Pinpoint the cell where the given text exists, returning its [X, Y] midpoint coordinate. 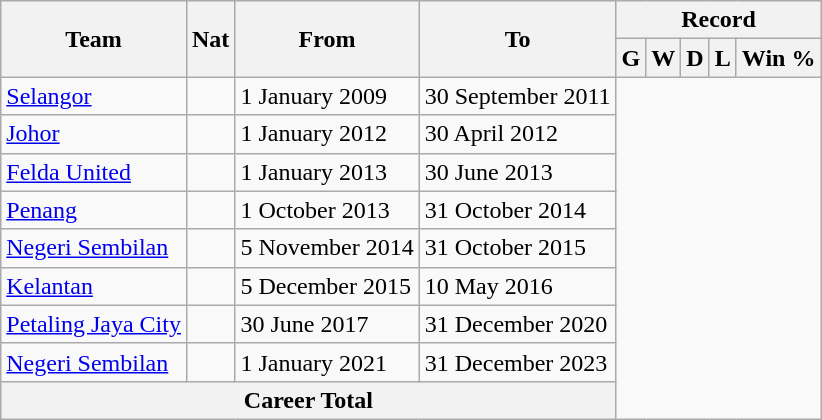
31 December 2020 [518, 324]
5 December 2015 [327, 286]
D [695, 58]
W [664, 58]
Kelantan [94, 286]
Petaling Jaya City [94, 324]
G [631, 58]
Johor [94, 134]
L [722, 58]
To [518, 39]
31 October 2015 [518, 248]
31 December 2023 [518, 362]
31 October 2014 [518, 210]
Selangor [94, 96]
Career Total [308, 400]
1 January 2021 [327, 362]
1 October 2013 [327, 210]
5 November 2014 [327, 248]
Penang [94, 210]
10 May 2016 [518, 286]
30 June 2017 [327, 324]
Record [718, 20]
1 January 2012 [327, 134]
From [327, 39]
30 June 2013 [518, 172]
1 January 2009 [327, 96]
Win % [778, 58]
30 September 2011 [518, 96]
1 January 2013 [327, 172]
Felda United [94, 172]
Team [94, 39]
30 April 2012 [518, 134]
Nat [210, 39]
